Return the [x, y] coordinate for the center point of the cell that contains the specified text.  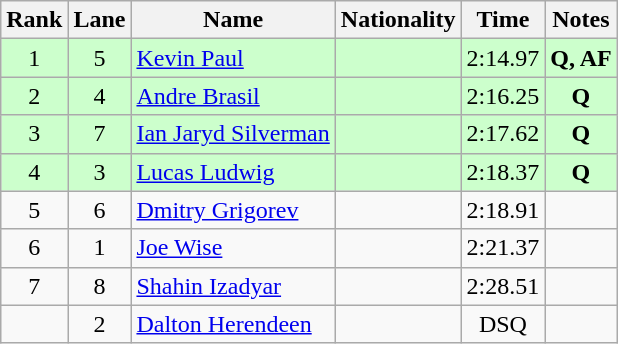
Rank [34, 20]
2:16.25 [503, 96]
Lane [100, 20]
8 [100, 286]
Joe Wise [233, 248]
Q, AF [581, 58]
2:21.37 [503, 248]
Time [503, 20]
Nationality [398, 20]
2:17.62 [503, 134]
2:18.91 [503, 210]
Andre Brasil [233, 96]
2:14.97 [503, 58]
Dalton Herendeen [233, 324]
2:28.51 [503, 286]
Notes [581, 20]
Shahin Izadyar [233, 286]
Ian Jaryd Silverman [233, 134]
2:18.37 [503, 172]
Kevin Paul [233, 58]
Name [233, 20]
Lucas Ludwig [233, 172]
Dmitry Grigorev [233, 210]
DSQ [503, 324]
